From the cell containing the given text, extract its center point as (X, Y) coordinate. 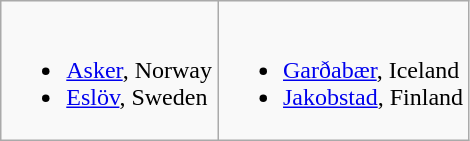
Asker, Norway Eslöv, Sweden (110, 71)
Garðabær, Iceland Jakobstad, Finland (344, 71)
